For the text-containing cell, return its midpoint in [x, y] coordinate format. 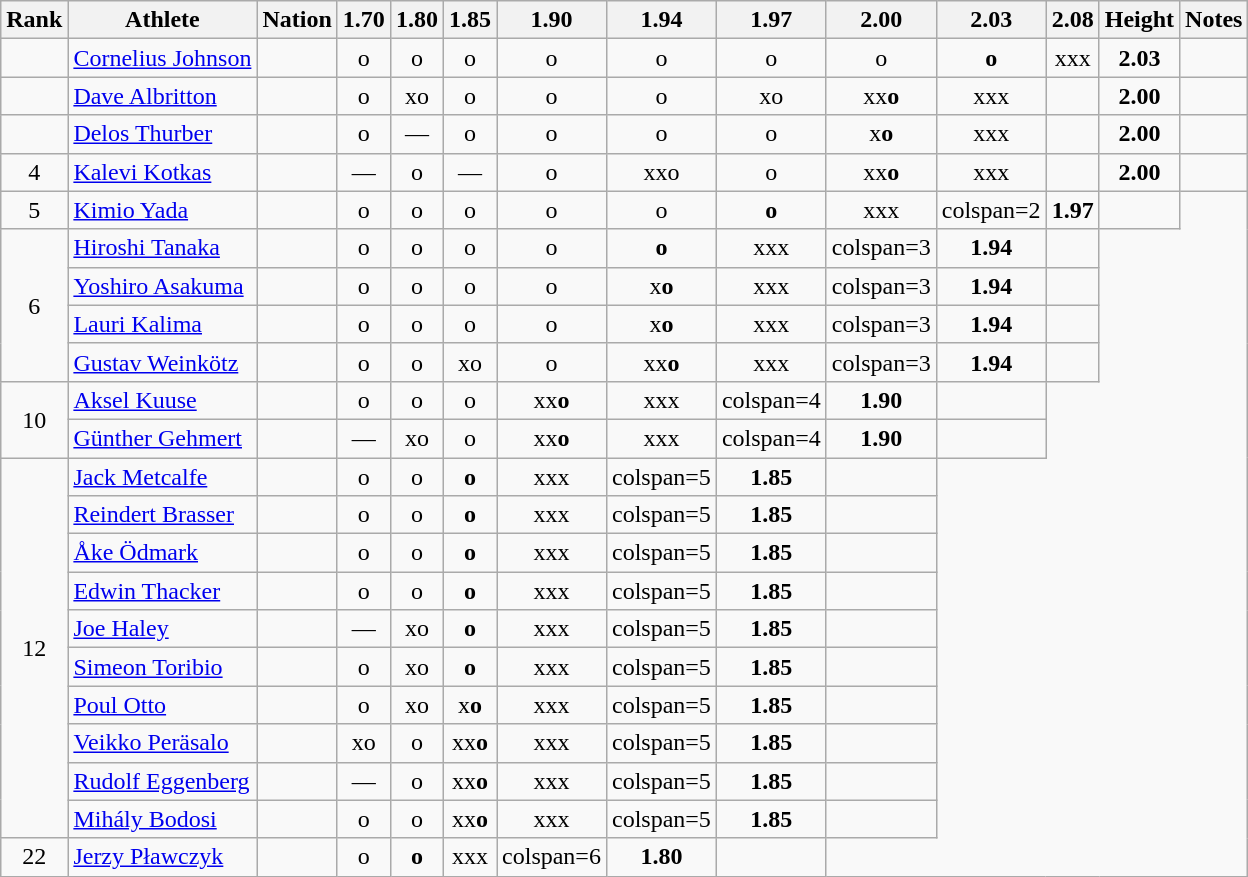
Poul Otto [162, 705]
22 [34, 857]
Joe Haley [162, 629]
Aksel Kuuse [162, 400]
Yoshiro Asakuma [162, 286]
Gustav Weinkötz [162, 362]
Cornelius Johnson [162, 58]
colspan=6 [552, 857]
colspan=2 [991, 210]
5 [34, 210]
Hiroshi Tanaka [162, 248]
Nation [297, 20]
Mihály Bodosi [162, 819]
1.70 [364, 20]
12 [34, 648]
Kalevi Kotkas [162, 172]
Kimio Yada [162, 210]
Jerzy Pławczyk [162, 857]
Jack Metcalfe [162, 477]
Åke Ödmark [162, 553]
Delos Thurber [162, 134]
Rudolf Eggenberg [162, 781]
6 [34, 305]
4 [34, 172]
Dave Albritton [162, 96]
Günther Gehmert [162, 438]
Veikko Peräsalo [162, 743]
Edwin Thacker [162, 591]
Reindert Brasser [162, 515]
Rank [34, 20]
Lauri Kalima [162, 324]
Notes [1214, 20]
Simeon Toribio [162, 667]
Athlete [162, 20]
Height [1139, 20]
2.08 [1072, 20]
10 [34, 419]
